Find where the given text appears and provide that cell's center as (X, Y) coordinate. 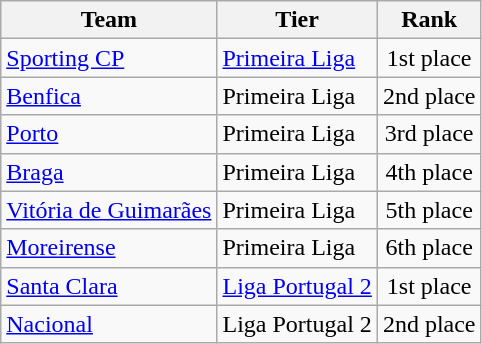
Vitória de Guimarães (109, 210)
Braga (109, 172)
6th place (429, 248)
Porto (109, 134)
Nacional (109, 324)
Benfica (109, 96)
5th place (429, 210)
4th place (429, 172)
Santa Clara (109, 286)
Team (109, 20)
Moreirense (109, 248)
Rank (429, 20)
Sporting CP (109, 58)
Tier (297, 20)
3rd place (429, 134)
